Pinpoint the cell where the given text exists, returning its (X, Y) midpoint coordinate. 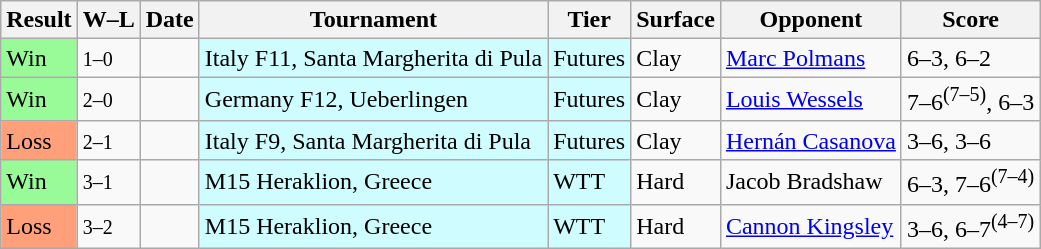
Marc Polmans (810, 58)
3–6, 6–7(4–7) (970, 226)
W–L (108, 20)
6–3, 6–2 (970, 58)
Surface (676, 20)
2–0 (108, 100)
Cannon Kingsley (810, 226)
Score (970, 20)
Hernán Casanova (810, 140)
6–3, 7–6(7–4) (970, 182)
Tier (590, 20)
Tournament (373, 20)
Italy F9, Santa Margherita di Pula (373, 140)
3–1 (108, 182)
7–6(7–5), 6–3 (970, 100)
Opponent (810, 20)
Germany F12, Ueberlingen (373, 100)
2–1 (108, 140)
3–2 (108, 226)
1–0 (108, 58)
Jacob Bradshaw (810, 182)
3–6, 3–6 (970, 140)
Date (170, 20)
Italy F11, Santa Margherita di Pula (373, 58)
Result (39, 20)
Louis Wessels (810, 100)
